Provide the [X, Y] coordinate of the cell's center where the given text is located.  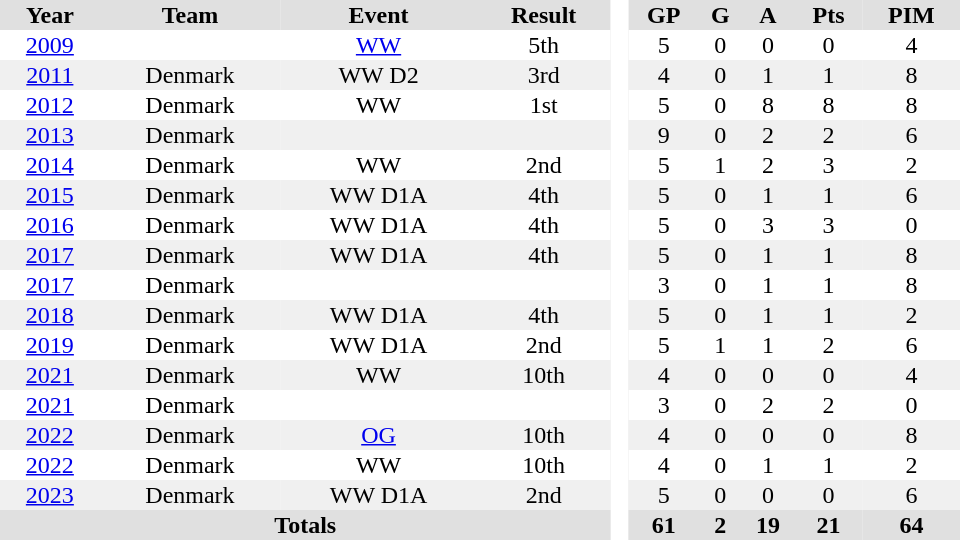
2018 [50, 315]
61 [664, 525]
2009 [50, 45]
GP [664, 15]
2016 [50, 225]
2014 [50, 165]
2019 [50, 345]
OG [378, 435]
WW D2 [378, 75]
2011 [50, 75]
19 [768, 525]
Team [190, 15]
G [720, 15]
Event [378, 15]
2013 [50, 135]
Result [544, 15]
5th [544, 45]
Totals [306, 525]
3rd [544, 75]
Year [50, 15]
A [768, 15]
64 [912, 525]
1st [544, 105]
Pts [828, 15]
9 [664, 135]
2023 [50, 495]
21 [828, 525]
2012 [50, 105]
2015 [50, 195]
PIM [912, 15]
